Detect which cell encompasses the target text, then output its (x, y) center coordinate. 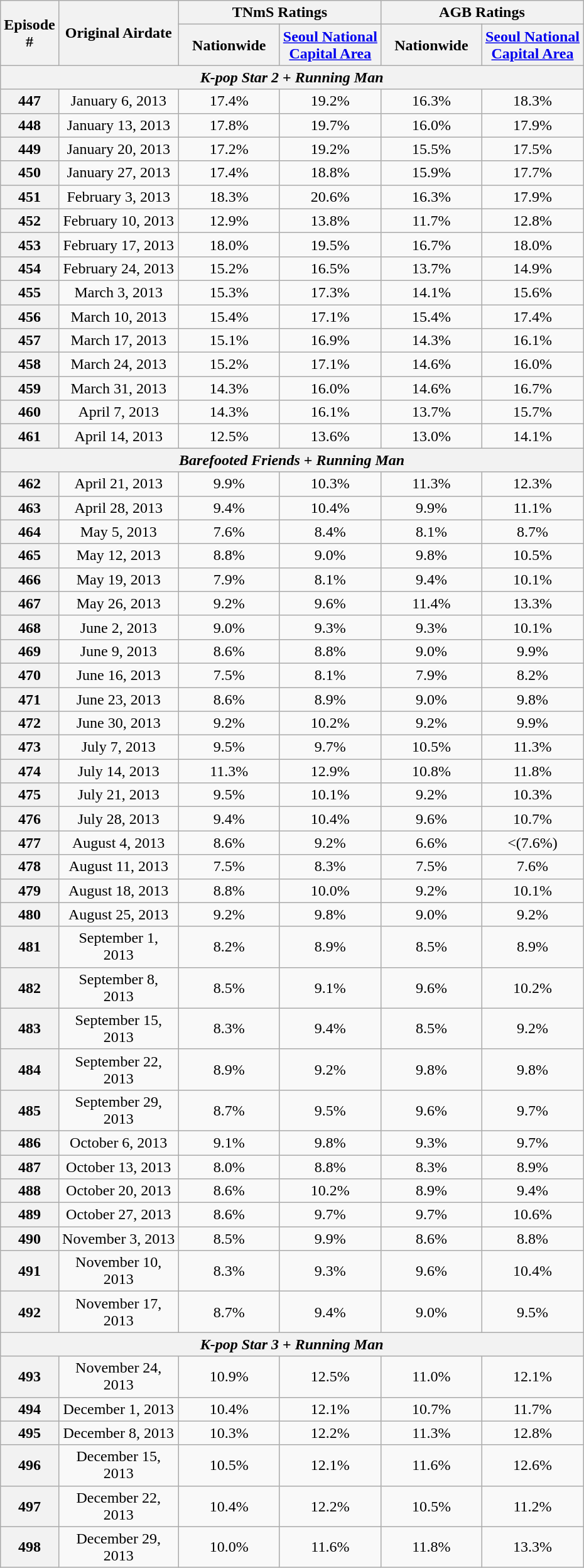
465 (30, 556)
8.0% (229, 1167)
491 (30, 1271)
May 19, 2013 (118, 579)
15.7% (533, 412)
451 (30, 197)
468 (30, 627)
472 (30, 723)
12.3% (533, 484)
June 16, 2013 (118, 675)
15.3% (229, 292)
November 24, 2013 (118, 1376)
March 31, 2013 (118, 388)
494 (30, 1409)
13.6% (330, 436)
483 (30, 1028)
February 24, 2013 (118, 268)
<(7.6%) (533, 843)
July 28, 2013 (118, 819)
497 (30, 1506)
July 14, 2013 (118, 771)
15.6% (533, 292)
March 10, 2013 (118, 316)
487 (30, 1167)
May 5, 2013 (118, 532)
475 (30, 795)
October 27, 2013 (118, 1215)
470 (30, 675)
February 3, 2013 (118, 197)
July 7, 2013 (118, 747)
January 27, 2013 (118, 173)
K-pop Star 3 + Running Man (292, 1344)
455 (30, 292)
469 (30, 651)
478 (30, 867)
479 (30, 891)
11.1% (533, 508)
February 17, 2013 (118, 244)
April 21, 2013 (118, 484)
16.9% (330, 341)
493 (30, 1376)
467 (30, 603)
December 29, 2013 (118, 1547)
September 1, 2013 (118, 946)
495 (30, 1433)
August 4, 2013 (118, 843)
November 17, 2013 (118, 1312)
486 (30, 1143)
September 8, 2013 (118, 988)
492 (30, 1312)
AGB Ratings (482, 13)
461 (30, 436)
August 11, 2013 (118, 867)
February 10, 2013 (118, 221)
448 (30, 125)
474 (30, 771)
October 20, 2013 (118, 1191)
December 22, 2013 (118, 1506)
April 28, 2013 (118, 508)
September 22, 2013 (118, 1070)
459 (30, 388)
December 8, 2013 (118, 1433)
October 6, 2013 (118, 1143)
June 9, 2013 (118, 651)
14.9% (533, 268)
464 (30, 532)
June 2, 2013 (118, 627)
18.8% (330, 173)
Barefooted Friends + Running Man (292, 460)
10.8% (431, 771)
May 26, 2013 (118, 603)
485 (30, 1110)
10.9% (229, 1376)
6.6% (431, 843)
17.3% (330, 292)
January 13, 2013 (118, 125)
11.0% (431, 1376)
471 (30, 699)
May 12, 2013 (118, 556)
484 (30, 1070)
20.6% (330, 197)
17.5% (533, 149)
July 21, 2013 (118, 795)
Original Airdate (118, 33)
460 (30, 412)
453 (30, 244)
476 (30, 819)
17.8% (229, 125)
16.5% (330, 268)
19.5% (330, 244)
450 (30, 173)
June 23, 2013 (118, 699)
August 18, 2013 (118, 891)
January 6, 2013 (118, 101)
April 7, 2013 (118, 412)
447 (30, 101)
September 15, 2013 (118, 1028)
June 30, 2013 (118, 723)
December 15, 2013 (118, 1466)
15.9% (431, 173)
452 (30, 221)
8.4% (330, 532)
466 (30, 579)
462 (30, 484)
481 (30, 946)
15.5% (431, 149)
15.1% (229, 341)
456 (30, 316)
March 24, 2013 (118, 365)
498 (30, 1547)
477 (30, 843)
17.2% (229, 149)
482 (30, 988)
January 20, 2013 (118, 149)
489 (30, 1215)
August 25, 2013 (118, 914)
11.2% (533, 1506)
12.6% (533, 1466)
13.8% (330, 221)
488 (30, 1191)
473 (30, 747)
463 (30, 508)
458 (30, 365)
November 3, 2013 (118, 1239)
September 29, 2013 (118, 1110)
October 13, 2013 (118, 1167)
480 (30, 914)
10.6% (533, 1215)
490 (30, 1239)
K-pop Star 2 + Running Man (292, 77)
454 (30, 268)
11.4% (431, 603)
December 1, 2013 (118, 1409)
19.7% (330, 125)
457 (30, 341)
449 (30, 149)
TNmS Ratings (279, 13)
November 10, 2013 (118, 1271)
April 14, 2013 (118, 436)
17.7% (533, 173)
13.0% (431, 436)
496 (30, 1466)
March 3, 2013 (118, 292)
March 17, 2013 (118, 341)
Episode # (30, 33)
